Determine the [x, y] coordinate at the center of the cell enclosing the given text.  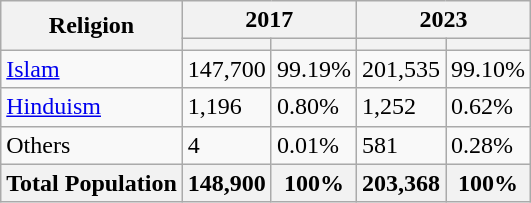
2017 [269, 20]
99.19% [314, 69]
Hinduism [92, 107]
4 [226, 145]
99.10% [488, 69]
0.28% [488, 145]
147,700 [226, 69]
Religion [92, 26]
148,900 [226, 183]
Islam [92, 69]
581 [400, 145]
Others [92, 145]
0.62% [488, 107]
0.80% [314, 107]
201,535 [400, 69]
1,196 [226, 107]
2023 [443, 20]
203,368 [400, 183]
Total Population [92, 183]
1,252 [400, 107]
0.01% [314, 145]
